Determine the [x, y] coordinate at the center of the cell enclosing the given text.  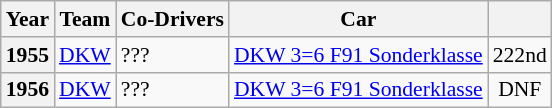
1955 [28, 55]
DNF [520, 90]
Year [28, 19]
Car [358, 19]
Co-Drivers [172, 19]
1956 [28, 90]
222nd [520, 55]
Team [85, 19]
